Provide the [X, Y] coordinate of the cell's center where the given text is located.  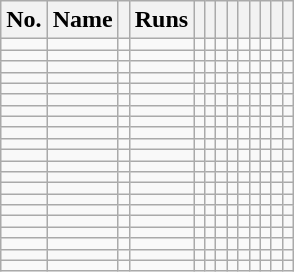
Name [82, 20]
Runs [161, 20]
No. [24, 20]
